Determine the (X, Y) coordinate at the center of the cell enclosing the given text.  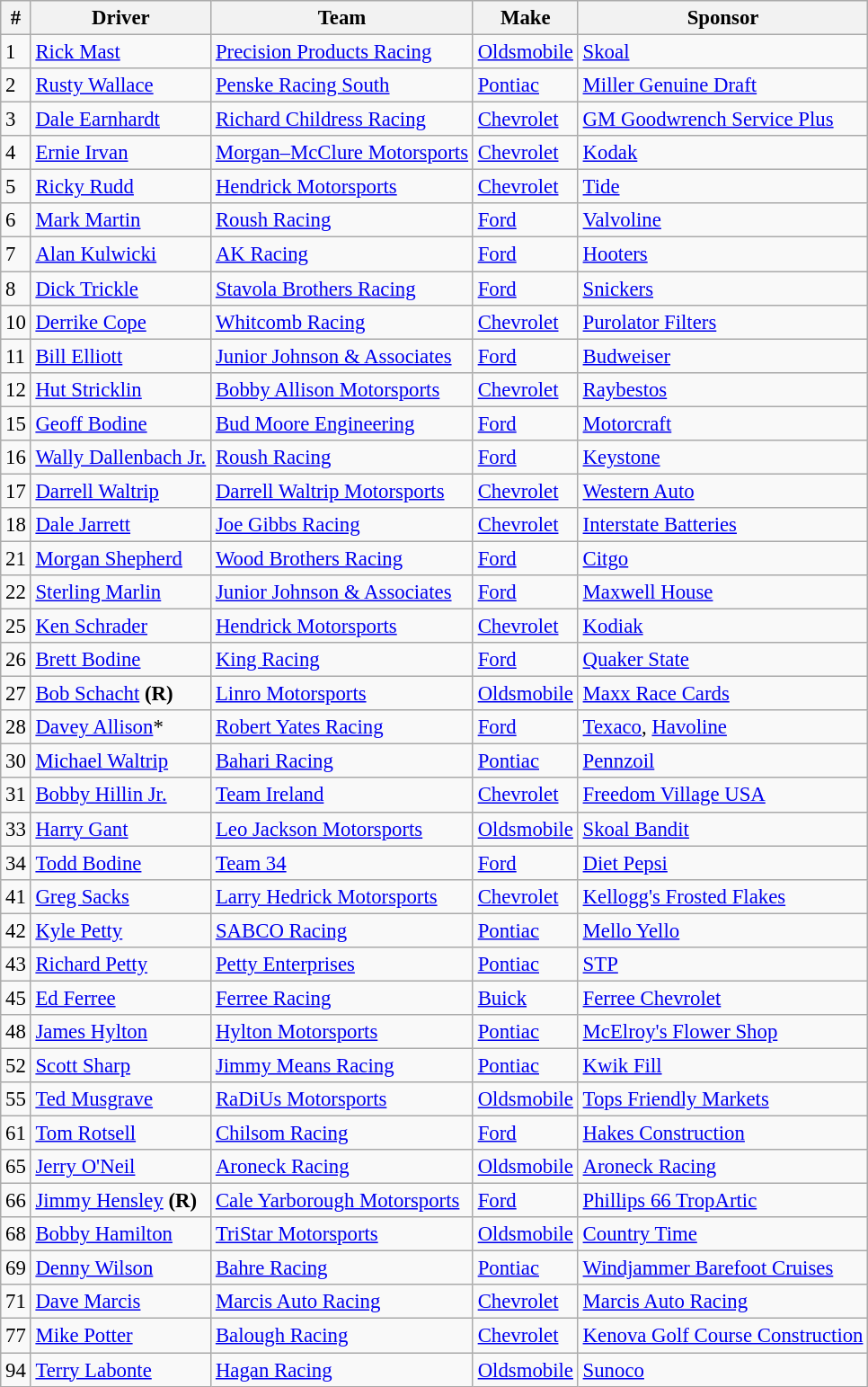
Stavola Brothers Racing (342, 289)
Bahre Racing (342, 1268)
31 (16, 796)
71 (16, 1303)
26 (16, 660)
Greg Sacks (120, 896)
McElroy's Flower Shop (722, 1032)
Mark Martin (120, 220)
68 (16, 1234)
SABCO Racing (342, 930)
Valvoline (722, 220)
34 (16, 863)
Mike Potter (120, 1336)
TriStar Motorsports (342, 1234)
Bobby Hillin Jr. (120, 796)
Dale Earnhardt (120, 120)
Dave Marcis (120, 1303)
Michael Waltrip (120, 761)
Maxx Race Cards (722, 694)
Western Auto (722, 491)
Maxwell House (722, 592)
5 (16, 187)
Phillips 66 TropArtic (722, 1201)
Tops Friendly Markets (722, 1099)
Freedom Village USA (722, 796)
2 (16, 85)
Windjammer Barefoot Cruises (722, 1268)
Kodak (722, 153)
Ferree Chevrolet (722, 998)
41 (16, 896)
STP (722, 965)
Scott Sharp (120, 1065)
Linro Motorsports (342, 694)
Miller Genuine Draft (722, 85)
Ed Ferree (120, 998)
Harry Gant (120, 829)
Hakes Construction (722, 1134)
Mello Yello (722, 930)
Bobby Allison Motorsports (342, 389)
Kwik Fill (722, 1065)
Precision Products Racing (342, 52)
Jimmy Means Racing (342, 1065)
Driver (120, 18)
Kodiak (722, 627)
# (16, 18)
Dale Jarrett (120, 525)
Ted Musgrave (120, 1099)
Sterling Marlin (120, 592)
Morgan Shepherd (120, 558)
Sponsor (722, 18)
Bill Elliott (120, 356)
Tide (722, 187)
11 (16, 356)
Hut Stricklin (120, 389)
Bob Schacht (R) (120, 694)
15 (16, 423)
Diet Pepsi (722, 863)
Chilsom Racing (342, 1134)
Rusty Wallace (120, 85)
22 (16, 592)
25 (16, 627)
Balough Racing (342, 1336)
Buick (525, 998)
Dick Trickle (120, 289)
69 (16, 1268)
43 (16, 965)
28 (16, 727)
AK Racing (342, 254)
61 (16, 1134)
Darrell Waltrip Motorsports (342, 491)
Pennzoil (722, 761)
6 (16, 220)
Texaco, Havoline (722, 727)
94 (16, 1370)
Sunoco (722, 1370)
Richard Childress Racing (342, 120)
66 (16, 1201)
Bud Moore Engineering (342, 423)
10 (16, 322)
Kellogg's Frosted Flakes (722, 896)
Kyle Petty (120, 930)
Penske Racing South (342, 85)
Team 34 (342, 863)
James Hylton (120, 1032)
Team (342, 18)
Jimmy Hensley (R) (120, 1201)
77 (16, 1336)
21 (16, 558)
Skoal Bandit (722, 829)
33 (16, 829)
Rick Mast (120, 52)
52 (16, 1065)
Keystone (722, 458)
Wood Brothers Racing (342, 558)
Tom Rotsell (120, 1134)
1 (16, 52)
Robert Yates Racing (342, 727)
Brett Bodine (120, 660)
Geoff Bodine (120, 423)
Alan Kulwicki (120, 254)
Hooters (722, 254)
Budweiser (722, 356)
45 (16, 998)
Petty Enterprises (342, 965)
Motorcraft (722, 423)
Darrell Waltrip (120, 491)
Interstate Batteries (722, 525)
Quaker State (722, 660)
Team Ireland (342, 796)
42 (16, 930)
Bahari Racing (342, 761)
3 (16, 120)
55 (16, 1099)
Bobby Hamilton (120, 1234)
Leo Jackson Motorsports (342, 829)
Richard Petty (120, 965)
Ken Schrader (120, 627)
RaDiUs Motorsports (342, 1099)
King Racing (342, 660)
Joe Gibbs Racing (342, 525)
Snickers (722, 289)
30 (16, 761)
Purolator Filters (722, 322)
4 (16, 153)
Terry Labonte (120, 1370)
7 (16, 254)
48 (16, 1032)
27 (16, 694)
Larry Hedrick Motorsports (342, 896)
Cale Yarborough Motorsports (342, 1201)
GM Goodwrench Service Plus (722, 120)
Todd Bodine (120, 863)
Morgan–McClure Motorsports (342, 153)
Derrike Cope (120, 322)
Ernie Irvan (120, 153)
Denny Wilson (120, 1268)
18 (16, 525)
8 (16, 289)
17 (16, 491)
Raybestos (722, 389)
Wally Dallenbach Jr. (120, 458)
Jerry O'Neil (120, 1167)
Whitcomb Racing (342, 322)
Hylton Motorsports (342, 1032)
Country Time (722, 1234)
Davey Allison* (120, 727)
16 (16, 458)
Hagan Racing (342, 1370)
Citgo (722, 558)
12 (16, 389)
Ricky Rudd (120, 187)
Make (525, 18)
Skoal (722, 52)
Kenova Golf Course Construction (722, 1336)
65 (16, 1167)
Ferree Racing (342, 998)
